Identify which cell holds the provided text, then report its (X, Y) central coordinate. 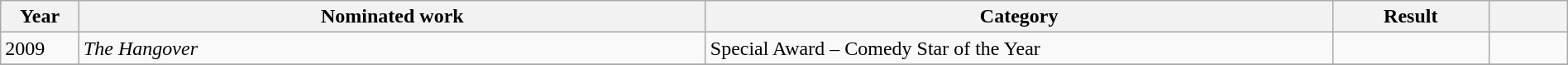
Year (40, 17)
Category (1019, 17)
Nominated work (392, 17)
2009 (40, 48)
Special Award – Comedy Star of the Year (1019, 48)
The Hangover (392, 48)
Result (1411, 17)
